Locate the cell with the specified text and output its [X, Y] center coordinate. 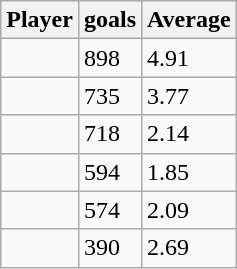
Average [190, 20]
Player [40, 20]
2.14 [190, 134]
4.91 [190, 58]
594 [110, 172]
2.09 [190, 210]
718 [110, 134]
1.85 [190, 172]
3.77 [190, 96]
898 [110, 58]
390 [110, 248]
574 [110, 210]
735 [110, 96]
2.69 [190, 248]
goals [110, 20]
